Scan for the cell matching the given text and deliver its [X, Y] coordinate at center. 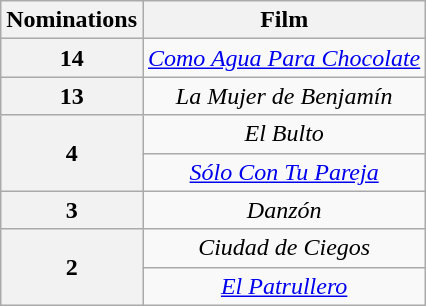
Danzón [284, 210]
La Mujer de Benjamín [284, 96]
Film [284, 20]
Sólo Con Tu Pareja [284, 172]
13 [72, 96]
El Patrullero [284, 286]
Nominations [72, 20]
14 [72, 58]
Ciudad de Ciegos [284, 248]
2 [72, 267]
Como Agua Para Chocolate [284, 58]
3 [72, 210]
El Bulto [284, 134]
4 [72, 153]
